Scan for the cell matching the given text and deliver its [x, y] coordinate at center. 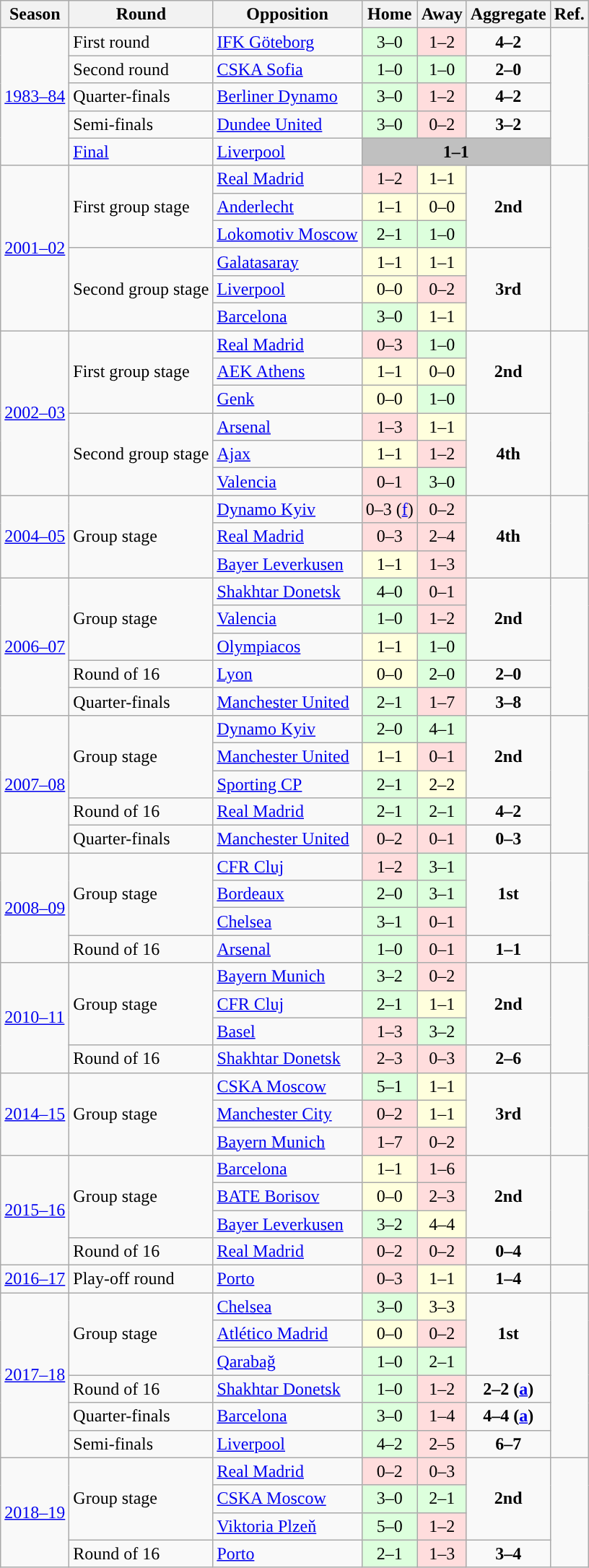
Play-off round [141, 1279]
2006–07 [35, 646]
Qarabağ [287, 1361]
3–3 [442, 1307]
IFK Göteborg [287, 42]
Basel [287, 1031]
2004–05 [35, 537]
Ref. [569, 14]
Manchester City [287, 1114]
2–5 [442, 1444]
2017–18 [35, 1375]
3–8 [508, 701]
4–4 [442, 1224]
Genk [287, 399]
Berliner Dynamo [287, 97]
0–4 [508, 1252]
4–0 [390, 592]
6–7 [508, 1444]
Sporting CP [287, 784]
2–6 [508, 1059]
2016–17 [35, 1279]
Away [442, 14]
3–4 [508, 1554]
Dundee United [287, 124]
Lyon [287, 674]
Ajax [287, 454]
Home [390, 14]
Second round [141, 69]
0–3 (f) [390, 509]
Anderlecht [287, 207]
Bordeaux [287, 894]
Galatasaray [287, 261]
BATE Borisov [287, 1196]
First round [141, 42]
Lokomotiv Moscow [287, 234]
2–4 [442, 537]
Round [141, 14]
2–2 (a) [508, 1389]
2–2 [442, 784]
5–1 [390, 1086]
Atlético Madrid [287, 1334]
2002–03 [35, 413]
2014–15 [35, 1114]
Olympiacos [287, 646]
2008–09 [35, 908]
Season [35, 14]
1–6 [442, 1169]
2015–16 [35, 1210]
2007–08 [35, 784]
AEK Athens [287, 372]
4–4 (a) [508, 1416]
2018–19 [35, 1512]
CSKA Sofia [287, 69]
Final [141, 152]
4–1 [442, 729]
2001–02 [35, 248]
1983–84 [35, 97]
Opposition [287, 14]
2010–11 [35, 1018]
Aggregate [508, 14]
Viktoria Plzeň [287, 1526]
5–0 [390, 1526]
